Output the [x, y] coordinate of the center of the cell containing the given text.  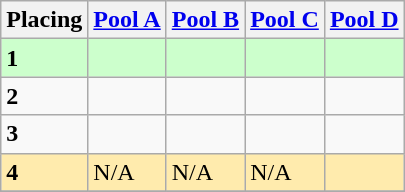
Pool C [285, 20]
1 [44, 58]
3 [44, 134]
Placing [44, 20]
4 [44, 172]
Pool B [205, 20]
Pool D [364, 20]
2 [44, 96]
Pool A [127, 20]
